Extract the [x, y] coordinate from the center of the cell holding the provided text.  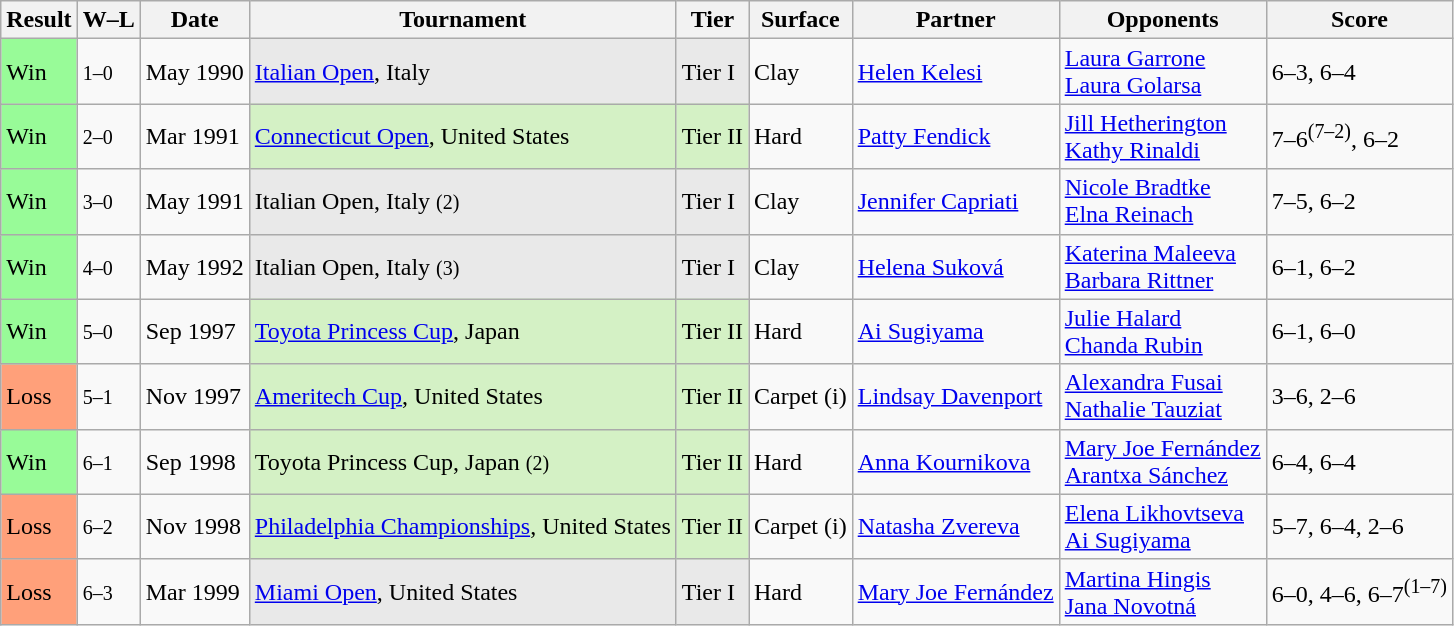
Natasha Zvereva [956, 526]
Nov 1997 [194, 396]
Result [39, 20]
Mar 1991 [194, 136]
Italian Open, Italy (3) [462, 266]
Patty Fendick [956, 136]
7–6(7–2), 6–2 [1359, 136]
May 1991 [194, 202]
5–7, 6–4, 2–6 [1359, 526]
3–0 [108, 202]
Toyota Princess Cup, Japan (2) [462, 462]
Mary Joe Fernández [956, 592]
Mary Joe Fernández Arantxa Sánchez [1162, 462]
May 1992 [194, 266]
Ai Sugiyama [956, 332]
Alexandra Fusai Nathalie Tauziat [1162, 396]
Helen Kelesi [956, 72]
Nov 1998 [194, 526]
Julie Halard Chanda Rubin [1162, 332]
Italian Open, Italy [462, 72]
Date [194, 20]
Philadelphia Championships, United States [462, 526]
Martina Hingis Jana Novotná [1162, 592]
Sep 1997 [194, 332]
6–4, 6–4 [1359, 462]
6–3 [108, 592]
6–1 [108, 462]
7–5, 6–2 [1359, 202]
4–0 [108, 266]
6–2 [108, 526]
Partner [956, 20]
May 1990 [194, 72]
3–6, 2–6 [1359, 396]
Laura Garrone Laura Golarsa [1162, 72]
Connecticut Open, United States [462, 136]
Jill Hetherington Kathy Rinaldi [1162, 136]
W–L [108, 20]
Lindsay Davenport [956, 396]
Helena Suková [956, 266]
6–1, 6–0 [1359, 332]
Toyota Princess Cup, Japan [462, 332]
5–1 [108, 396]
6–1, 6–2 [1359, 266]
Nicole Bradtke Elna Reinach [1162, 202]
Jennifer Capriati [956, 202]
Elena Likhovtseva Ai Sugiyama [1162, 526]
Mar 1999 [194, 592]
Miami Open, United States [462, 592]
Sep 1998 [194, 462]
Ameritech Cup, United States [462, 396]
5–0 [108, 332]
Tournament [462, 20]
2–0 [108, 136]
Katerina Maleeva Barbara Rittner [1162, 266]
6–0, 4–6, 6–7(1–7) [1359, 592]
Tier [712, 20]
6–3, 6–4 [1359, 72]
Anna Kournikova [956, 462]
1–0 [108, 72]
Italian Open, Italy (2) [462, 202]
Opponents [1162, 20]
Score [1359, 20]
Surface [800, 20]
